Find where the given text appears and provide that cell's center as (X, Y) coordinate. 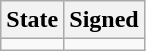
Signed (104, 20)
State (32, 20)
